Return [X, Y] of the center of cell containing provided text 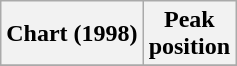
Peakposition [189, 34]
Chart (1998) [72, 34]
